Return [x, y] of the center of cell containing provided text 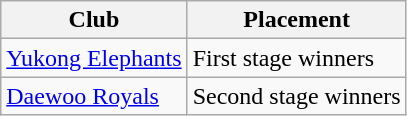
First stage winners [296, 58]
Second stage winners [296, 96]
Daewoo Royals [94, 96]
Placement [296, 20]
Yukong Elephants [94, 58]
Club [94, 20]
